Detect which cell encompasses the target text, then output its [X, Y] center coordinate. 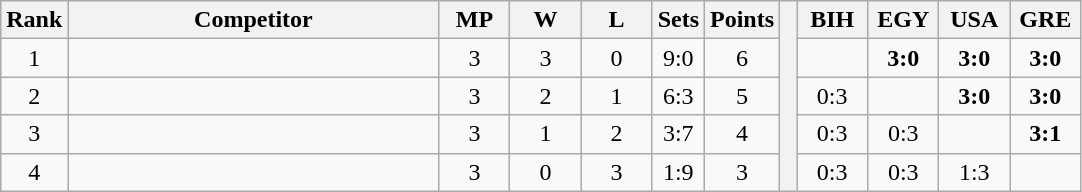
6:3 [678, 96]
Rank [34, 20]
1:9 [678, 172]
W [546, 20]
3:7 [678, 134]
Points [742, 20]
Sets [678, 20]
5 [742, 96]
9:0 [678, 58]
Competitor [254, 20]
EGY [904, 20]
GRE [1046, 20]
3:1 [1046, 134]
6 [742, 58]
USA [974, 20]
L [616, 20]
MP [474, 20]
1:3 [974, 172]
BIH [832, 20]
